Locate the cell with the specified text and output its [X, Y] center coordinate. 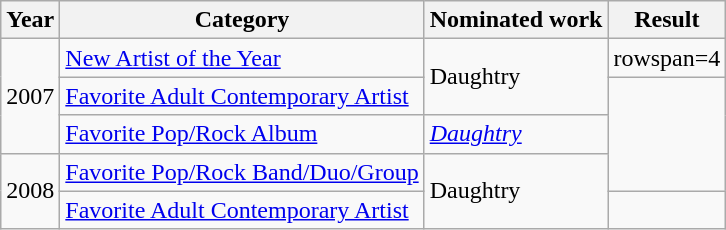
Favorite Pop/Rock Band/Duo/Group [242, 172]
Result [667, 20]
Favorite Pop/Rock Album [242, 134]
Nominated work [516, 20]
2008 [30, 191]
New Artist of the Year [242, 58]
2007 [30, 96]
Category [242, 20]
rowspan=4 [667, 58]
Year [30, 20]
